Return the [x, y] coordinate for the center point of the cell that contains the specified text.  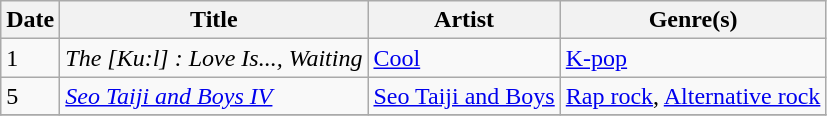
5 [30, 96]
Seo Taiji and Boys IV [214, 96]
Rap rock, Alternative rock [693, 96]
Date [30, 20]
Artist [464, 20]
Seo Taiji and Boys [464, 96]
1 [30, 58]
K-pop [693, 58]
Cool [464, 58]
The [Ku:l] : Love Is..., Waiting [214, 58]
Genre(s) [693, 20]
Title [214, 20]
